Identify which cell holds the provided text, then report its (X, Y) central coordinate. 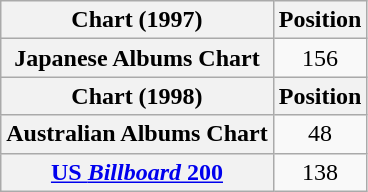
Chart (1997) (137, 20)
48 (320, 134)
Australian Albums Chart (137, 134)
Chart (1998) (137, 96)
Japanese Albums Chart (137, 58)
138 (320, 172)
US Billboard 200 (137, 172)
156 (320, 58)
